Provide the (x, y) coordinate of the cell's center where the given text is located.  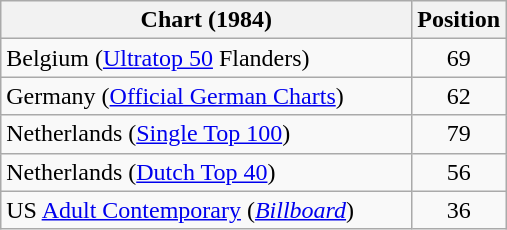
Netherlands (Single Top 100) (206, 134)
Chart (1984) (206, 20)
Belgium (Ultratop 50 Flanders) (206, 58)
Position (459, 20)
56 (459, 172)
62 (459, 96)
Netherlands (Dutch Top 40) (206, 172)
Germany (Official German Charts) (206, 96)
69 (459, 58)
79 (459, 134)
36 (459, 210)
US Adult Contemporary (Billboard) (206, 210)
